Pinpoint the cell where the given text exists, returning its [x, y] midpoint coordinate. 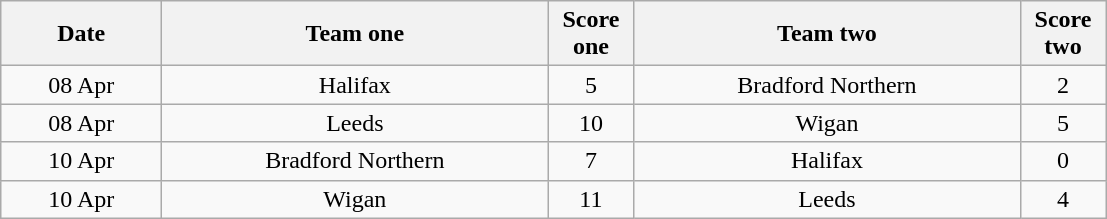
Team two [827, 34]
Score one [591, 34]
Team one [355, 34]
10 [591, 123]
4 [1063, 199]
0 [1063, 161]
7 [591, 161]
Date [82, 34]
Score two [1063, 34]
11 [591, 199]
2 [1063, 85]
